Provide the (X, Y) coordinate of the cell's center where the given text is located.  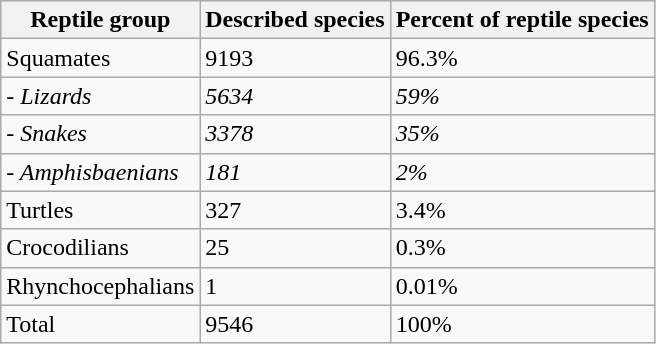
Described species (295, 20)
Squamates (100, 58)
Crocodilians (100, 248)
5634 (295, 96)
Turtles (100, 210)
Reptile group (100, 20)
0.01% (522, 286)
- Lizards (100, 96)
Total (100, 324)
25 (295, 248)
9193 (295, 58)
35% (522, 134)
96.3% (522, 58)
59% (522, 96)
100% (522, 324)
2% (522, 172)
327 (295, 210)
9546 (295, 324)
3.4% (522, 210)
- Amphisbaenians (100, 172)
Rhynchocephalians (100, 286)
3378 (295, 134)
1 (295, 286)
181 (295, 172)
- Snakes (100, 134)
Percent of reptile species (522, 20)
0.3% (522, 248)
